Identify which cell holds the provided text, then report its (x, y) central coordinate. 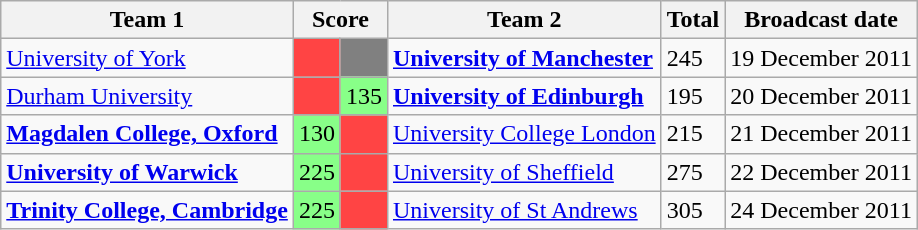
University of Manchester (524, 58)
24 December 2011 (822, 210)
130 (316, 134)
University of Edinburgh (524, 96)
University of Warwick (148, 172)
22 December 2011 (822, 172)
University of Sheffield (524, 172)
Trinity College, Cambridge (148, 210)
135 (364, 96)
Broadcast date (822, 20)
Score (340, 20)
215 (693, 134)
195 (693, 96)
245 (693, 58)
Magdalen College, Oxford (148, 134)
Team 1 (148, 20)
20 December 2011 (822, 96)
University College London (524, 134)
21 December 2011 (822, 134)
305 (693, 210)
University of St Andrews (524, 210)
Durham University (148, 96)
275 (693, 172)
University of York (148, 58)
Team 2 (524, 20)
19 December 2011 (822, 58)
Total (693, 20)
